Return (x, y) of the center of cell containing provided text 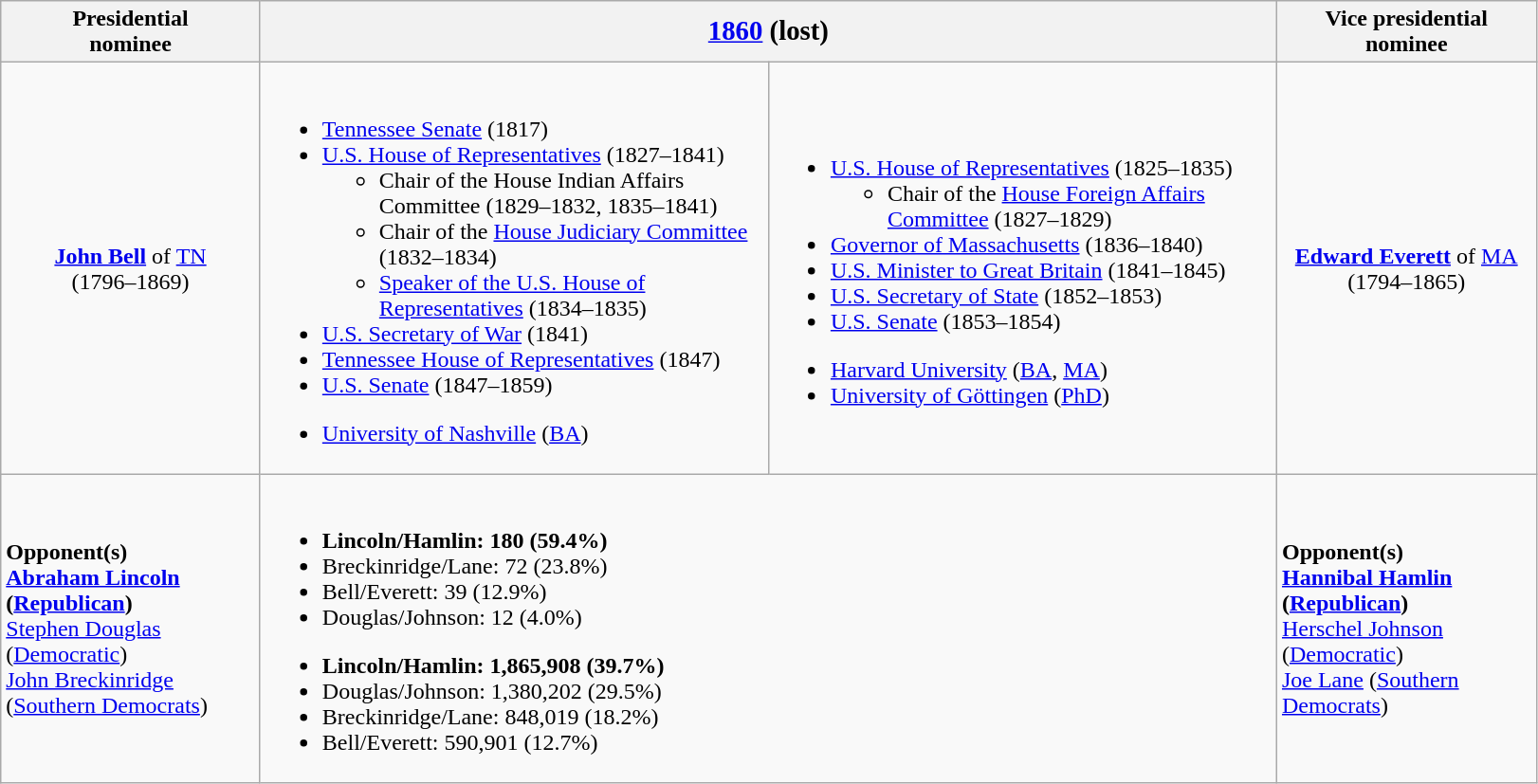
John Bell of TN(1796–1869) (131, 268)
Opponent(s)Hannibal Hamlin (Republican)Herschel Johnson (Democratic)Joe Lane (Southern Democrats) (1406, 629)
Vice presidentialnominee (1406, 32)
Presidentialnominee (131, 32)
1860 (lost) (768, 32)
Edward Everett of MA(1794–1865) (1406, 268)
Opponent(s)Abraham Lincoln (Republican)Stephen Douglas (Democratic)John Breckinridge (Southern Democrats) (131, 629)
